Identify which cell holds the provided text, then report its [x, y] central coordinate. 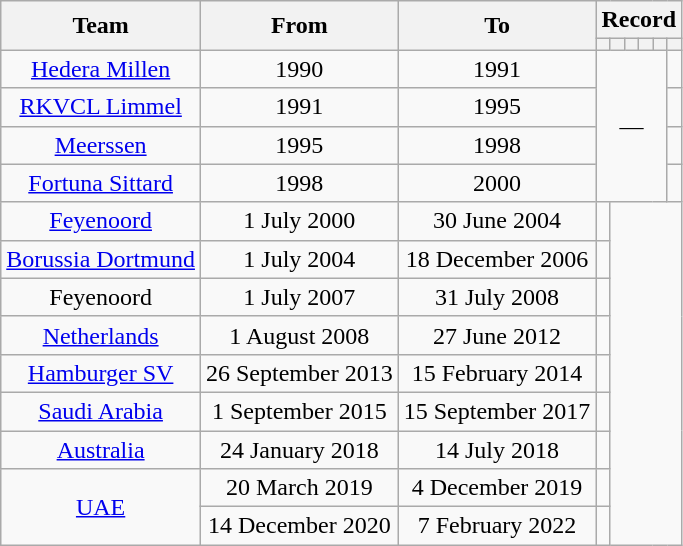
Hedera Millen [101, 69]
Netherlands [101, 335]
Record [639, 20]
30 June 2004 [497, 221]
20 March 2019 [299, 488]
Australia [101, 449]
1 August 2008 [299, 335]
15 September 2017 [497, 411]
Team [101, 26]
14 December 2020 [299, 526]
2000 [497, 183]
From [299, 26]
1 July 2007 [299, 297]
Hamburger SV [101, 373]
1 September 2015 [299, 411]
Meerssen [101, 145]
1 July 2004 [299, 259]
24 January 2018 [299, 449]
— [632, 126]
26 September 2013 [299, 373]
Fortuna Sittard [101, 183]
27 June 2012 [497, 335]
UAE [101, 507]
RKVCL Limmel [101, 107]
To [497, 26]
14 July 2018 [497, 449]
Saudi Arabia [101, 411]
31 July 2008 [497, 297]
18 December 2006 [497, 259]
4 December 2019 [497, 488]
Borussia Dortmund [101, 259]
1990 [299, 69]
7 February 2022 [497, 526]
15 February 2014 [497, 373]
1 July 2000 [299, 221]
